Extract the [X, Y] coordinate from the center of the cell holding the provided text.  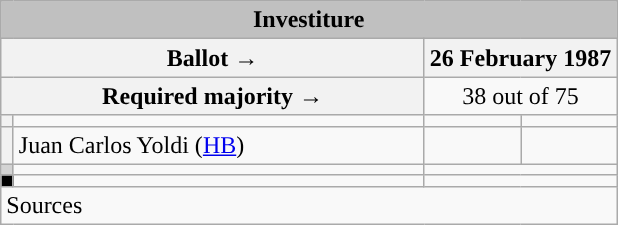
Required majority → [213, 96]
Investiture [309, 20]
Juan Carlos Yoldi (HB) [218, 145]
38 out of 75 [520, 96]
Sources [309, 205]
26 February 1987 [520, 58]
Ballot → [213, 58]
